For the text-containing cell, return its midpoint in (X, Y) coordinate format. 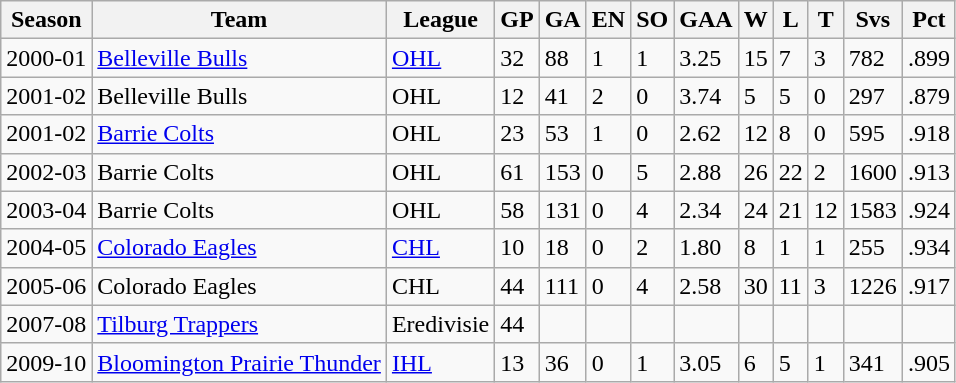
23 (517, 134)
6 (756, 362)
GAA (706, 20)
22 (790, 172)
21 (790, 210)
32 (517, 58)
L (790, 20)
30 (756, 286)
13 (517, 362)
.924 (928, 210)
131 (562, 210)
297 (872, 96)
36 (562, 362)
1226 (872, 286)
.905 (928, 362)
GP (517, 20)
IHL (440, 362)
18 (562, 248)
26 (756, 172)
41 (562, 96)
.879 (928, 96)
11 (790, 286)
2007-08 (46, 324)
SO (652, 20)
61 (517, 172)
Bloomington Prairie Thunder (240, 362)
24 (756, 210)
.934 (928, 248)
782 (872, 58)
League (440, 20)
Eredivisie (440, 324)
2005-06 (46, 286)
58 (517, 210)
.918 (928, 134)
W (756, 20)
1583 (872, 210)
.899 (928, 58)
2.34 (706, 210)
10 (517, 248)
2000-01 (46, 58)
595 (872, 134)
3.05 (706, 362)
7 (790, 58)
T (826, 20)
2009-10 (46, 362)
2002-03 (46, 172)
Tilburg Trappers (240, 324)
.913 (928, 172)
2.62 (706, 134)
341 (872, 362)
1600 (872, 172)
Pct (928, 20)
Season (46, 20)
88 (562, 58)
1.80 (706, 248)
153 (562, 172)
255 (872, 248)
2.88 (706, 172)
Svs (872, 20)
Team (240, 20)
.917 (928, 286)
15 (756, 58)
GA (562, 20)
111 (562, 286)
2.58 (706, 286)
3.74 (706, 96)
53 (562, 134)
2003-04 (46, 210)
3.25 (706, 58)
2004-05 (46, 248)
EN (608, 20)
